Capture the cell that displays the provided text and extract its [x, y] central coordinate. 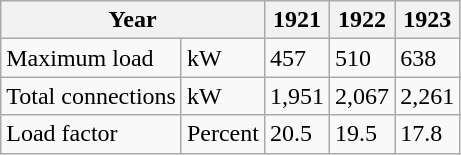
2,067 [362, 96]
2,261 [428, 96]
Maximum load [92, 58]
Year [133, 20]
457 [296, 58]
1923 [428, 20]
20.5 [296, 134]
510 [362, 58]
Total connections [92, 96]
1,951 [296, 96]
638 [428, 58]
1922 [362, 20]
19.5 [362, 134]
Load factor [92, 134]
17.8 [428, 134]
1921 [296, 20]
Percent [222, 134]
